Extract the [X, Y] coordinate from the center of the cell holding the provided text.  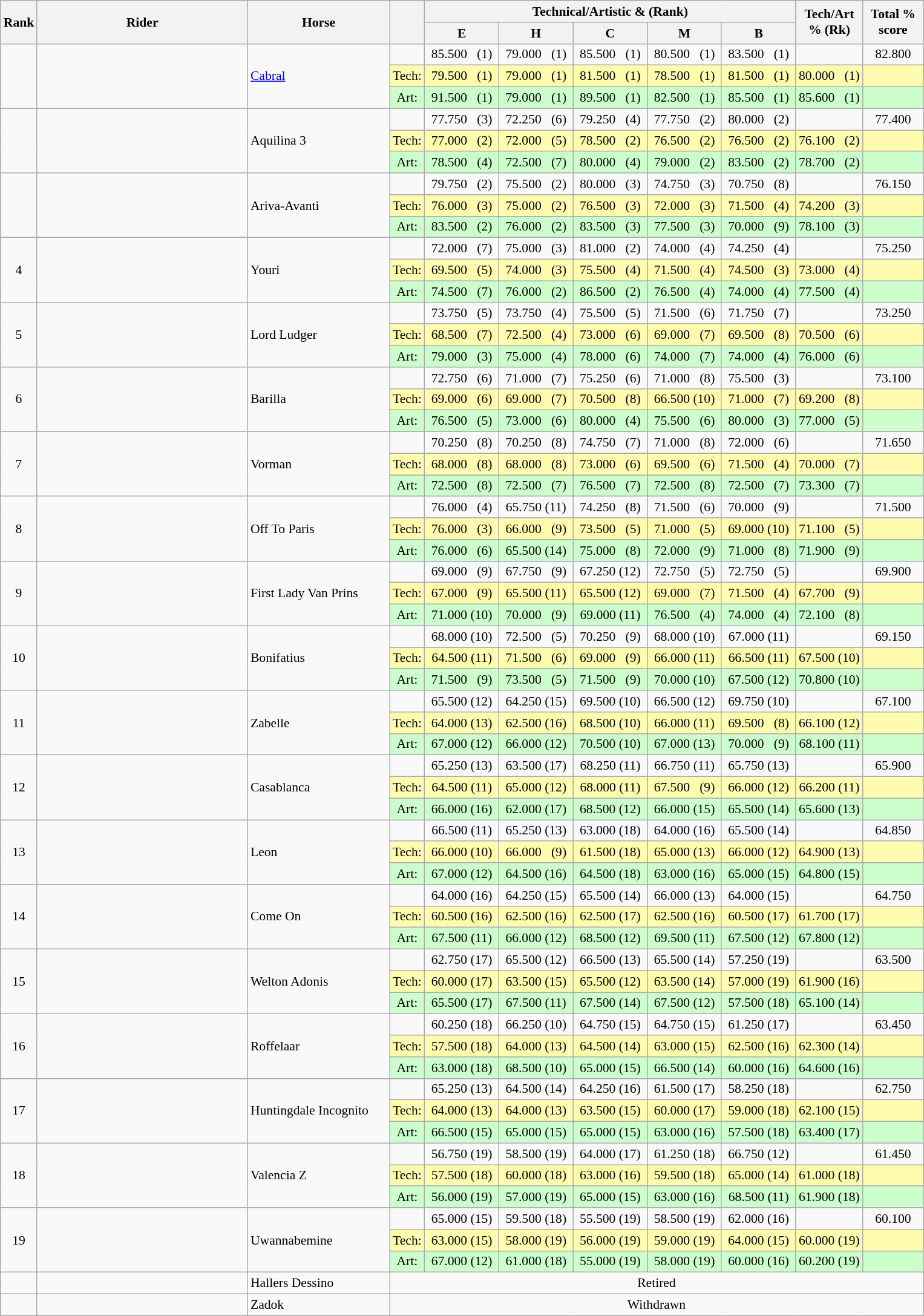
71.900 (9) [829, 551]
72.000 (6) [759, 443]
66.200 (11) [829, 788]
79.000 (2) [685, 163]
79.000 (3) [462, 356]
10 [19, 658]
65.500 (17) [462, 1003]
12 [19, 788]
Rider [142, 22]
77.400 [893, 119]
Zabelle [318, 722]
B [759, 33]
70.000 (10) [685, 680]
82.800 [893, 54]
77.000 (5) [829, 421]
Uwannabemine [318, 1240]
67.500 (10) [829, 658]
7 [19, 465]
57.250 (19) [759, 960]
73.250 [893, 313]
Ariva-Avanti [318, 206]
70.500 (8) [610, 399]
69.000 (10) [759, 529]
60.000 (19) [829, 1240]
69.500 (5) [462, 270]
9 [19, 593]
82.500 (1) [685, 98]
72.250 (6) [536, 119]
81.000 (2) [610, 249]
78.700 (2) [829, 163]
66.500 (14) [685, 1068]
Rank [19, 22]
Leon [318, 852]
60.100 [893, 1219]
5 [19, 335]
66.250 (10) [536, 1025]
62.500 (17) [610, 917]
Aquilina 3 [318, 140]
65.000 (13) [685, 853]
77.000 (2) [462, 141]
Off To Paris [318, 529]
78.500 (1) [685, 76]
56.750 (19) [462, 1154]
67.750 (9) [536, 572]
64.850 [893, 831]
60.500 (17) [759, 917]
8 [19, 529]
76.150 [893, 184]
55.000 (19) [610, 1262]
64.000 (17) [610, 1154]
71.100 (5) [829, 529]
80.000 (2) [759, 119]
76.500 (3) [610, 206]
Cabral [318, 76]
65.900 [893, 766]
75.500 (4) [610, 270]
74.000 (3) [536, 270]
75.000 (8) [610, 551]
66.500 (13) [610, 960]
80.000 (1) [829, 76]
14 [19, 917]
65.000 (14) [759, 1176]
16 [19, 1047]
64.750 [893, 895]
66.000 (10) [462, 853]
Tech/Art% (Rk) [829, 22]
61.900 (16) [829, 981]
69.000 (6) [462, 399]
17 [19, 1111]
Vorman [318, 465]
74.750 (7) [610, 443]
74.500 (7) [462, 292]
75.000 (2) [536, 206]
M [685, 33]
61.250 (18) [685, 1154]
75.250 (6) [610, 378]
73.000 (4) [829, 270]
69.750 (10) [759, 701]
78.500 (2) [610, 141]
86.500 (2) [610, 292]
69.200 (8) [829, 399]
67.250 (12) [610, 572]
72.000 (7) [462, 249]
Casablanca [318, 788]
72.500 (4) [536, 335]
64.900 (13) [829, 853]
71.000 (5) [685, 529]
Barilla [318, 399]
66.000 (13) [685, 895]
72.500 (5) [536, 637]
Bonifatius [318, 658]
64.500 (16) [536, 874]
Technical/Artistic & (Rank) [610, 11]
74.200 (3) [829, 206]
72.000 (3) [685, 206]
55.500 (19) [610, 1219]
62.000 (16) [759, 1219]
62.750 [893, 1089]
62.750 (17) [462, 960]
68.100 (11) [829, 744]
68.500 (7) [462, 335]
72.000 (5) [536, 141]
61.700 (17) [829, 917]
60.200 (19) [829, 1262]
74.750 (3) [685, 184]
73.300 (7) [829, 486]
65.600 (13) [829, 809]
Valencia Z [318, 1175]
66.750 (12) [759, 1154]
71.750 (7) [759, 313]
91.500 (1) [462, 98]
67.800 (12) [829, 938]
61.500 (18) [610, 853]
68.500 (11) [759, 1197]
65.500 (11) [536, 594]
70.750 (8) [759, 184]
79.250 (4) [610, 119]
61.900 (18) [829, 1197]
75.250 [893, 249]
11 [19, 722]
Youri [318, 270]
62.300 (14) [829, 1046]
63.500 (17) [536, 766]
Huntingdale Incognito [318, 1111]
68.250 (11) [610, 766]
69.000 (11) [610, 615]
61.500 (17) [685, 1089]
19 [19, 1240]
72.750 (6) [462, 378]
70.250 (9) [610, 637]
74.250 (8) [610, 508]
66.750 (11) [685, 766]
67.000 (9) [462, 594]
67.100 [893, 701]
75.000 (3) [536, 249]
Roffelaar [318, 1047]
63.450 [893, 1025]
78.000 (6) [610, 356]
58.250 (18) [759, 1089]
70.500 (10) [610, 744]
74.500 (3) [759, 270]
73.100 [893, 378]
60.250 (18) [462, 1025]
77.750 (3) [462, 119]
Welton Adonis [318, 981]
72.100 (8) [829, 615]
Lord Ludger [318, 335]
76.000 (4) [462, 508]
59.000 (19) [685, 1240]
66.000 (15) [685, 809]
85.600 (1) [829, 98]
C [610, 33]
62.100 (15) [829, 1111]
71.000 (10) [462, 615]
76.100 (2) [829, 141]
71.500 [893, 508]
62.000 (17) [536, 809]
63.500 [893, 960]
64.800 (15) [829, 874]
69.500 (6) [685, 464]
Come On [318, 917]
76.500 (5) [462, 421]
66.500 (15) [462, 1133]
75.500 (6) [685, 421]
77.500 (3) [685, 227]
77.500 (4) [829, 292]
Horse [318, 22]
65.000 (12) [536, 788]
67.700 (9) [829, 594]
Zadok [318, 1305]
60.500 (16) [462, 917]
79.750 (2) [462, 184]
15 [19, 981]
65.750 (11) [536, 508]
75.500 (2) [536, 184]
66.100 (12) [829, 723]
78.500 (4) [462, 163]
68.000 (11) [610, 788]
74.250 (4) [759, 249]
67.500 (9) [685, 788]
First Lady Van Prins [318, 593]
64.250 (16) [610, 1089]
70.000 (7) [829, 464]
66.500 (12) [685, 701]
E [462, 33]
69.150 [893, 637]
67.000 (13) [685, 744]
66.000 (16) [462, 809]
Withdrawn [657, 1305]
83.500 (3) [610, 227]
63.400 (17) [829, 1133]
61.250 (17) [759, 1025]
73.750 (5) [462, 313]
65.100 (14) [829, 1003]
65.750 (13) [759, 766]
Hallers Dessino [318, 1283]
66.500 (10) [685, 399]
4 [19, 270]
74.000 (7) [685, 356]
75.000 (4) [536, 356]
Total % score [893, 22]
79.500 (1) [462, 76]
59.000 (18) [759, 1111]
80.500 (1) [685, 54]
70.800 (10) [829, 680]
73.750 (4) [536, 313]
76.500 (7) [610, 486]
77.750 (2) [685, 119]
H [536, 33]
60.000 (18) [536, 1176]
64.600 (16) [829, 1068]
75.500 (5) [610, 313]
83.500 (1) [759, 54]
69.900 [893, 572]
75.500 (3) [759, 378]
67.500 (14) [610, 1003]
89.500 (1) [610, 98]
63.500 (14) [685, 981]
69.500 (10) [610, 701]
78.100 (3) [829, 227]
67.000 (11) [759, 637]
Retired [657, 1283]
72.000 (9) [685, 551]
18 [19, 1175]
70.500 (6) [829, 335]
6 [19, 399]
71.650 [893, 443]
61.450 [893, 1154]
64.500 (18) [610, 874]
13 [19, 852]
69.500 (11) [685, 938]
